For the text-containing cell, return its midpoint in [X, Y] coordinate format. 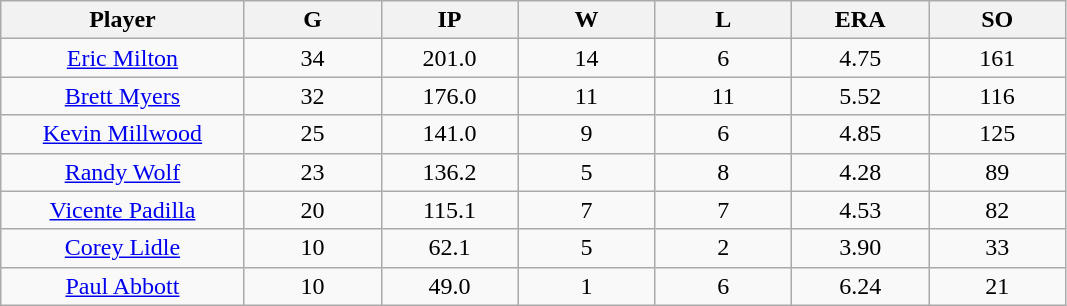
L [724, 20]
20 [312, 210]
Kevin Millwood [122, 134]
Corey Lidle [122, 248]
4.75 [860, 58]
Vicente Padilla [122, 210]
5.52 [860, 96]
25 [312, 134]
161 [998, 58]
Brett Myers [122, 96]
W [586, 20]
201.0 [450, 58]
1 [586, 286]
115.1 [450, 210]
Randy Wolf [122, 172]
176.0 [450, 96]
116 [998, 96]
2 [724, 248]
33 [998, 248]
4.53 [860, 210]
4.85 [860, 134]
14 [586, 58]
IP [450, 20]
9 [586, 134]
34 [312, 58]
136.2 [450, 172]
Eric Milton [122, 58]
SO [998, 20]
125 [998, 134]
141.0 [450, 134]
49.0 [450, 286]
3.90 [860, 248]
62.1 [450, 248]
G [312, 20]
4.28 [860, 172]
Paul Abbott [122, 286]
23 [312, 172]
89 [998, 172]
ERA [860, 20]
8 [724, 172]
82 [998, 210]
21 [998, 286]
Player [122, 20]
32 [312, 96]
6.24 [860, 286]
